Capture the cell that displays the provided text and extract its (x, y) central coordinate. 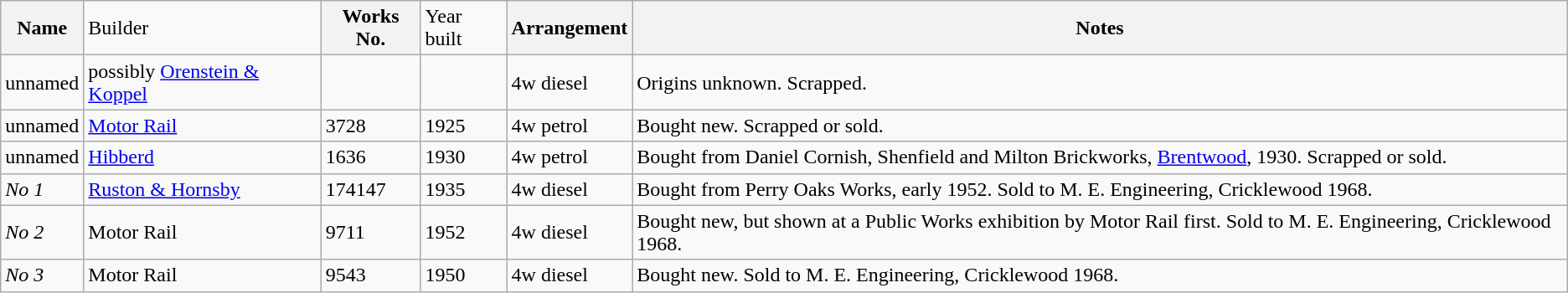
Bought new, but shown at a Public Works exhibition by Motor Rail first. Sold to M. E. Engineering, Cricklewood 1968. (1100, 233)
Arrangement (570, 28)
1925 (464, 126)
1935 (464, 189)
Origins unknown. Scrapped. (1100, 82)
9543 (370, 275)
Works No. (370, 28)
1950 (464, 275)
3728 (370, 126)
Bought new. Sold to M. E. Engineering, Cricklewood 1968. (1100, 275)
Hibberd (203, 157)
Notes (1100, 28)
174147 (370, 189)
Ruston & Hornsby (203, 189)
No 3 (42, 275)
Bought from Daniel Cornish, Shenfield and Milton Brickworks, Brentwood, 1930. Scrapped or sold. (1100, 157)
Year built (464, 28)
Bought new. Scrapped or sold. (1100, 126)
1930 (464, 157)
Builder (203, 28)
Bought from Perry Oaks Works, early 1952. Sold to M. E. Engineering, Cricklewood 1968. (1100, 189)
1636 (370, 157)
No 2 (42, 233)
9711 (370, 233)
No 1 (42, 189)
Name (42, 28)
1952 (464, 233)
possibly Orenstein & Koppel (203, 82)
